Find where the given text appears and provide that cell's center as [X, Y] coordinate. 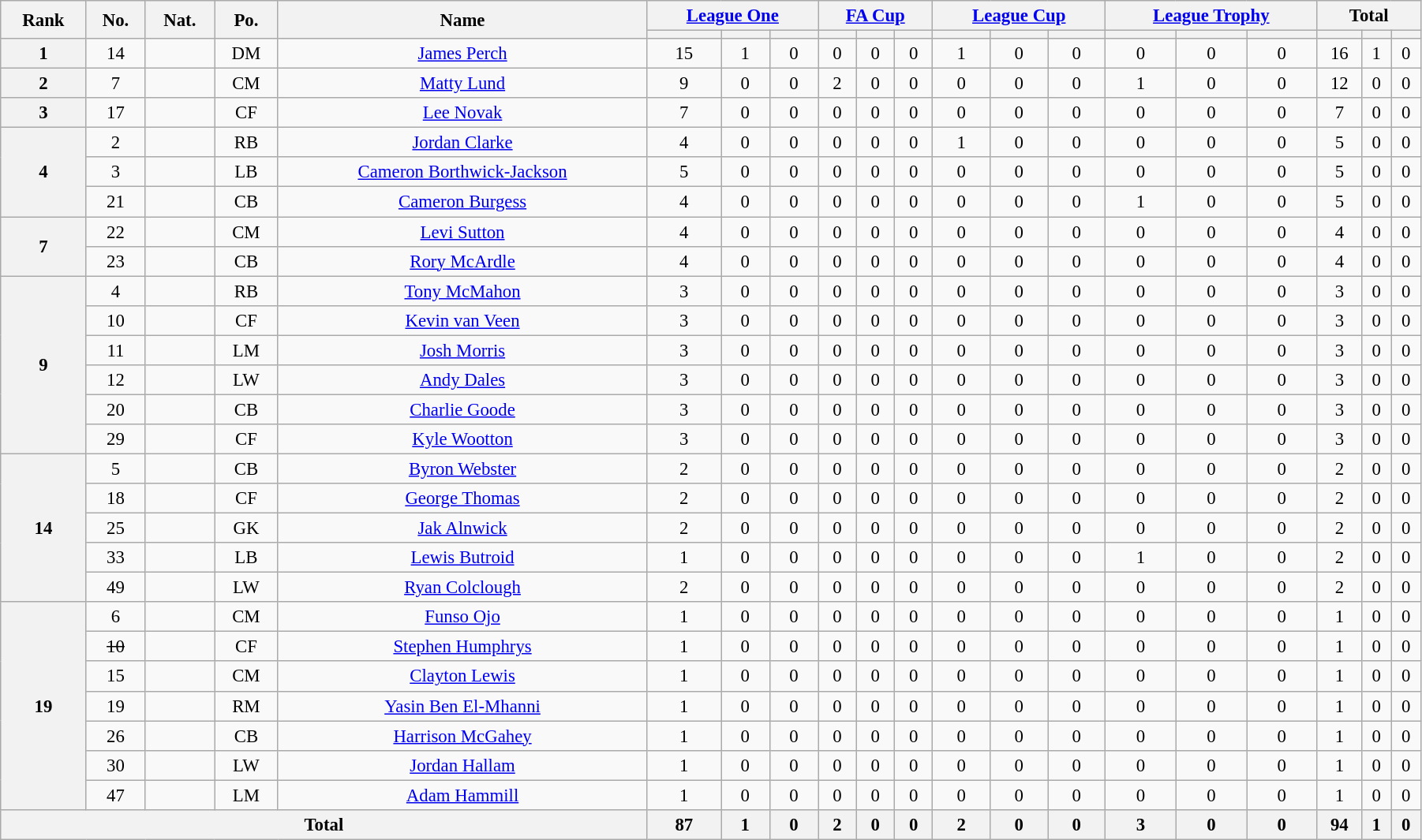
23 [115, 261]
DM [246, 54]
Name [462, 20]
Levi Sutton [462, 232]
Ryan Colclough [462, 588]
Nat. [180, 20]
League Trophy [1211, 16]
James Perch [462, 54]
FA Cup [876, 16]
League One [732, 16]
33 [115, 558]
Charlie Goode [462, 409]
Lee Novak [462, 113]
21 [115, 202]
Cameron Burgess [462, 202]
94 [1340, 825]
Adam Hammill [462, 795]
Kevin van Veen [462, 320]
17 [115, 113]
George Thomas [462, 498]
RM [246, 706]
Josh Morris [462, 350]
22 [115, 232]
Harrison McGahey [462, 736]
Clayton Lewis [462, 677]
Funso Ojo [462, 617]
Cameron Borthwick-Jackson [462, 173]
25 [115, 528]
Kyle Wootton [462, 439]
16 [1340, 54]
49 [115, 588]
Matty Lund [462, 84]
Yasin Ben El-Mhanni [462, 706]
Jak Alnwick [462, 528]
Po. [246, 20]
League Cup [1020, 16]
29 [115, 439]
Jordan Clarke [462, 143]
6 [115, 617]
18 [115, 498]
47 [115, 795]
Byron Webster [462, 469]
Jordan Hallam [462, 765]
Andy Dales [462, 380]
11 [115, 350]
Tony McMahon [462, 291]
Stephen Humphrys [462, 647]
87 [683, 825]
26 [115, 736]
Lewis Butroid [462, 558]
20 [115, 409]
GK [246, 528]
Rank [43, 20]
30 [115, 765]
Rory McArdle [462, 261]
No. [115, 20]
